Return the [X, Y] coordinate for the center point of the cell that contains the specified text.  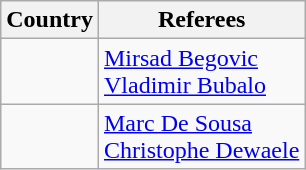
Country [50, 20]
Marc De SousaChristophe Dewaele [201, 136]
Referees [201, 20]
Mirsad BegovicVladimir Bubalo [201, 72]
